Find where the given text appears and provide that cell's center as (x, y) coordinate. 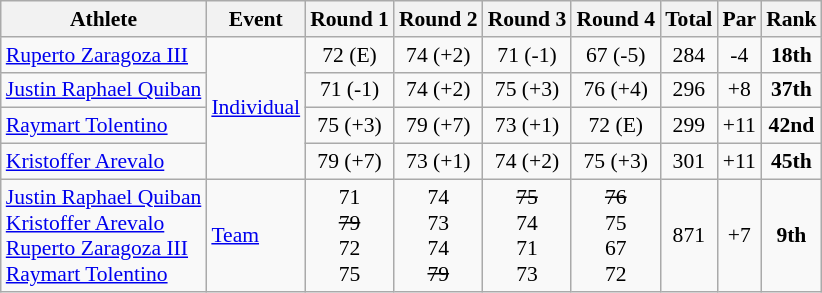
9th (792, 235)
Individual (256, 108)
Rank (792, 19)
+7 (739, 235)
75 74 71 73 (528, 235)
-4 (739, 55)
76 75 67 72 (616, 235)
299 (688, 126)
Round 3 (528, 19)
45th (792, 162)
67 (-5) (616, 55)
74 73 74 79 (438, 235)
Athlete (104, 19)
Kristoffer Arevalo (104, 162)
Justin Raphael Quiban (104, 90)
Par (739, 19)
Round 1 (350, 19)
284 (688, 55)
76 (+4) (616, 90)
Event (256, 19)
Ruperto Zaragoza III (104, 55)
Raymart Tolentino (104, 126)
37th (792, 90)
+8 (739, 90)
Total (688, 19)
18th (792, 55)
71 79 72 75 (350, 235)
42nd (792, 126)
Justin Raphael QuibanKristoffer ArevaloRuperto Zaragoza IIIRaymart Tolentino (104, 235)
Round 2 (438, 19)
296 (688, 90)
301 (688, 162)
Team (256, 235)
Round 4 (616, 19)
871 (688, 235)
